Return the (X, Y) coordinate for the center point of the cell that contains the specified text.  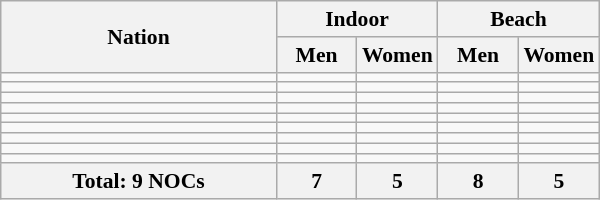
Total: 9 NOCs (138, 182)
Beach (519, 19)
7 (316, 182)
Indoor (357, 19)
8 (478, 182)
Nation (138, 36)
